Provide the [x, y] coordinate of the cell's center where the given text is located.  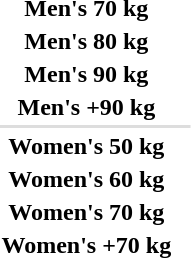
Women's 70 kg [86, 212]
Women's 50 kg [86, 146]
Men's 80 kg [86, 41]
Men's +90 kg [86, 107]
Men's 90 kg [86, 74]
Women's 60 kg [86, 179]
